Output the (x, y) coordinate of the center of the cell containing the given text.  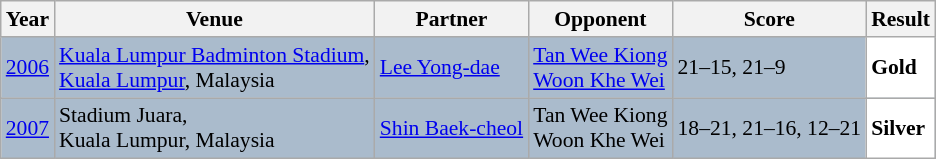
2006 (28, 68)
Partner (452, 19)
2007 (28, 128)
Opponent (600, 19)
Shin Baek-cheol (452, 128)
21–15, 21–9 (770, 68)
Result (900, 19)
Score (770, 19)
Kuala Lumpur Badminton Stadium,Kuala Lumpur, Malaysia (214, 68)
Stadium Juara,Kuala Lumpur, Malaysia (214, 128)
Lee Yong-dae (452, 68)
Gold (900, 68)
Year (28, 19)
Silver (900, 128)
18–21, 21–16, 12–21 (770, 128)
Venue (214, 19)
